Determine the (x, y) coordinate at the center of the cell enclosing the given text.  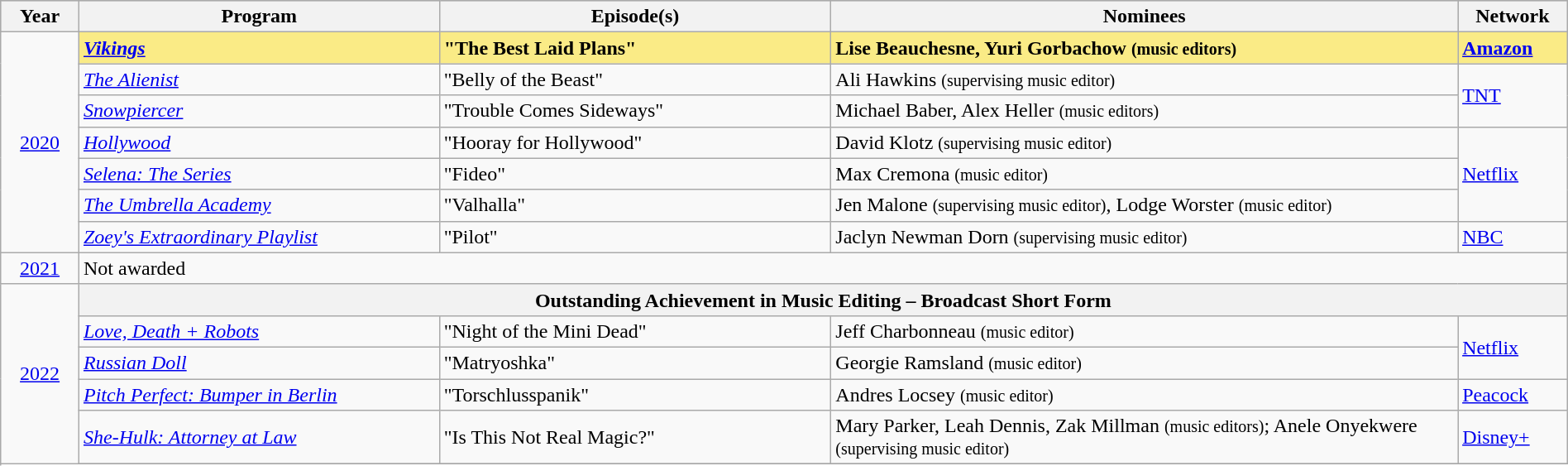
TNT (1513, 95)
Outstanding Achievement in Music Editing – Broadcast Short Form (823, 300)
Not awarded (823, 268)
Mary Parker, Leah Dennis, Zak Millman (music editors); Anele Onyekwere (supervising music editor) (1145, 437)
Max Cremona (music editor) (1145, 174)
Peacock (1513, 395)
David Klotz (supervising music editor) (1145, 142)
Vikings (259, 48)
Year (40, 17)
"Torschlusspanik" (635, 395)
Snowpiercer (259, 111)
"Is This Not Real Magic?" (635, 437)
Nominees (1145, 17)
Network (1513, 17)
Selena: The Series (259, 174)
The Umbrella Academy (259, 205)
"Matryoshka" (635, 363)
2020 (40, 142)
NBC (1513, 237)
Lise Beauchesne, Yuri Gorbachow (music editors) (1145, 48)
"Trouble Comes Sideways" (635, 111)
Zoey's Extraordinary Playlist (259, 237)
"Fideo" (635, 174)
Episode(s) (635, 17)
2021 (40, 268)
Jen Malone (supervising music editor), Lodge Worster (music editor) (1145, 205)
Program (259, 17)
"Valhalla" (635, 205)
Jaclyn Newman Dorn (supervising music editor) (1145, 237)
Ali Hawkins (supervising music editor) (1145, 79)
Disney+ (1513, 437)
Georgie Ramsland (music editor) (1145, 363)
Andres Locsey (music editor) (1145, 395)
"Pilot" (635, 237)
She-Hulk: Attorney at Law (259, 437)
"The Best Laid Plans" (635, 48)
Hollywood (259, 142)
"Belly of the Beast" (635, 79)
"Hooray for Hollywood" (635, 142)
Amazon (1513, 48)
2022 (40, 374)
Michael Baber, Alex Heller (music editors) (1145, 111)
Love, Death + Robots (259, 331)
Jeff Charbonneau (music editor) (1145, 331)
The Alienist (259, 79)
Pitch Perfect: Bumper in Berlin (259, 395)
Russian Doll (259, 363)
"Night of the Mini Dead" (635, 331)
